Determine the [X, Y] coordinate at the center of the cell enclosing the given text.  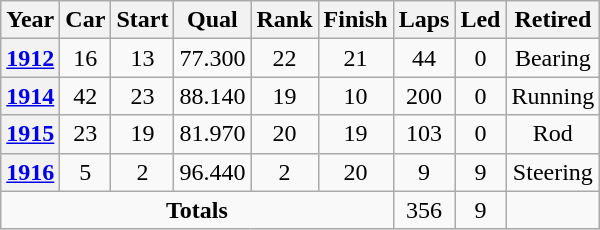
Car [86, 20]
Led [480, 20]
21 [356, 58]
5 [86, 172]
Totals [197, 210]
13 [142, 58]
Retired [553, 20]
Running [553, 96]
Qual [212, 20]
81.970 [212, 134]
1916 [30, 172]
Bearing [553, 58]
1914 [30, 96]
42 [86, 96]
10 [356, 96]
44 [424, 58]
356 [424, 210]
Finish [356, 20]
Year [30, 20]
96.440 [212, 172]
Rod [553, 134]
Laps [424, 20]
77.300 [212, 58]
22 [284, 58]
Rank [284, 20]
88.140 [212, 96]
1912 [30, 58]
Start [142, 20]
Steering [553, 172]
1915 [30, 134]
200 [424, 96]
16 [86, 58]
103 [424, 134]
